Output the (X, Y) coordinate of the center of the cell containing the given text.  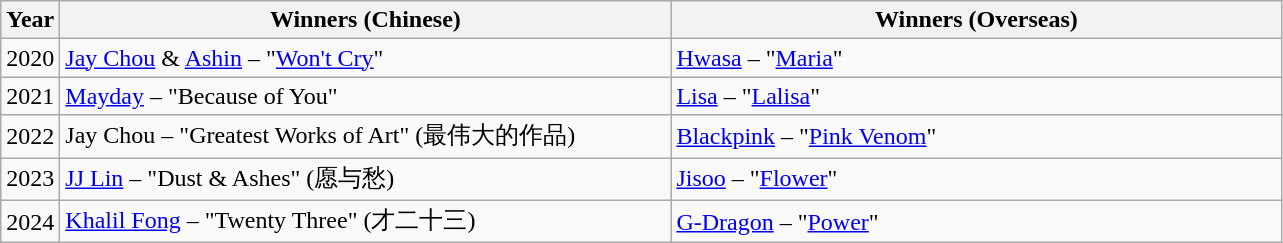
Jisoo – "Flower" (976, 180)
2023 (30, 180)
Mayday – "Because of You" (366, 96)
Jay Chou – "Greatest Works of Art" (最伟大的作品) (366, 136)
Jay Chou & Ashin – "Won't Cry" (366, 58)
Winners (Chinese) (366, 20)
G-Dragon – "Power" (976, 222)
Winners (Overseas) (976, 20)
2022 (30, 136)
Year (30, 20)
2020 (30, 58)
Blackpink – "Pink Venom" (976, 136)
Khalil Fong – "Twenty Three" (才二十三) (366, 222)
JJ Lin – "Dust & Ashes" (愿与愁) (366, 180)
2024 (30, 222)
2021 (30, 96)
Hwasa – "Maria" (976, 58)
Lisa – "Lalisa" (976, 96)
